Locate the cell with the specified text and output its (x, y) center coordinate. 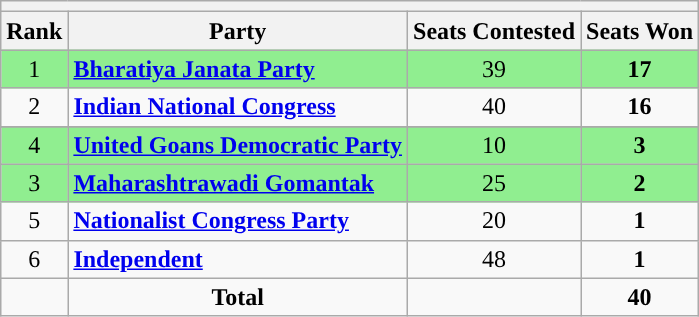
Bharatiya Janata Party (238, 69)
Nationalist Congress Party (238, 221)
Seats Contested (494, 31)
6 (34, 259)
10 (494, 145)
17 (640, 69)
Rank (34, 31)
Independent (238, 259)
16 (640, 107)
48 (494, 259)
United Goans Democratic Party (238, 145)
Total (238, 297)
Party (238, 31)
Seats Won (640, 31)
Maharashtrawadi Gomantak (238, 183)
4 (34, 145)
20 (494, 221)
39 (494, 69)
5 (34, 221)
25 (494, 183)
Indian National Congress (238, 107)
